Return the [x, y] coordinate for the center point of the cell that contains the specified text.  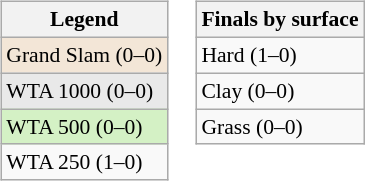
WTA 500 (0–0) [84, 127]
WTA 250 (1–0) [84, 162]
Hard (1–0) [280, 55]
Finals by surface [280, 20]
Clay (0–0) [280, 91]
WTA 1000 (0–0) [84, 91]
Grand Slam (0–0) [84, 55]
Grass (0–0) [280, 127]
Legend [84, 20]
